For the text-containing cell, return its midpoint in (X, Y) coordinate format. 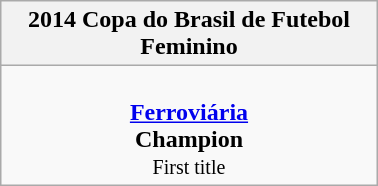
FerroviáriaChampionFirst title (189, 126)
2014 Copa do Brasil de Futebol Feminino (189, 34)
